Locate the cell with the specified text and output its [X, Y] center coordinate. 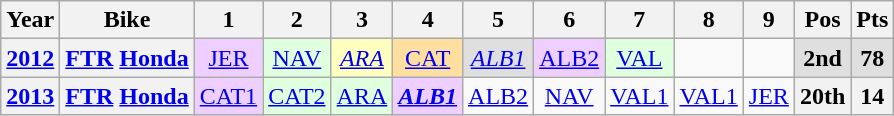
CAT2 [297, 96]
CAT1 [228, 96]
78 [872, 58]
Bike [127, 20]
8 [708, 20]
20th [822, 96]
6 [570, 20]
7 [640, 20]
2012 [30, 58]
5 [498, 20]
Pos [822, 20]
14 [872, 96]
Pts [872, 20]
2nd [822, 58]
4 [428, 20]
1 [228, 20]
VAL [640, 58]
9 [768, 20]
3 [362, 20]
Year [30, 20]
CAT [428, 58]
2013 [30, 96]
2 [297, 20]
